From the cell containing the given text, extract its center point as (X, Y) coordinate. 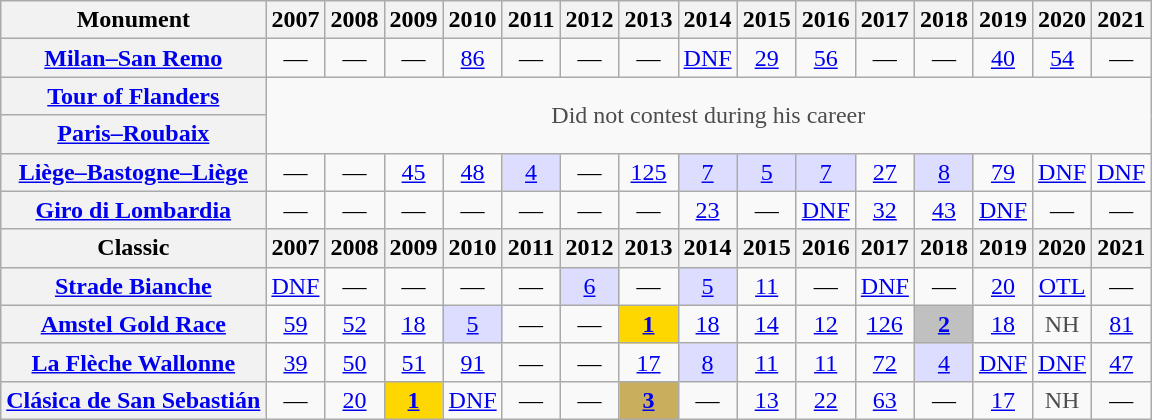
72 (884, 362)
47 (1122, 362)
6 (590, 286)
14 (766, 324)
39 (296, 362)
Liège–Bastogne–Liège (134, 172)
Clásica de San Sebastián (134, 400)
12 (826, 324)
Amstel Gold Race (134, 324)
La Flèche Wallonne (134, 362)
29 (766, 58)
48 (472, 172)
Strade Bianche (134, 286)
51 (414, 362)
Giro di Lombardia (134, 210)
40 (1002, 58)
27 (884, 172)
3 (648, 400)
43 (944, 210)
79 (1002, 172)
Paris–Roubaix (134, 134)
54 (1062, 58)
Tour of Flanders (134, 96)
2 (944, 324)
125 (648, 172)
63 (884, 400)
126 (884, 324)
Did not contest during his career (708, 115)
52 (354, 324)
22 (826, 400)
Milan–San Remo (134, 58)
45 (414, 172)
OTL (1062, 286)
91 (472, 362)
86 (472, 58)
59 (296, 324)
23 (708, 210)
Monument (134, 20)
13 (766, 400)
50 (354, 362)
32 (884, 210)
56 (826, 58)
81 (1122, 324)
Classic (134, 248)
